Find where the given text appears and provide that cell's center as [X, Y] coordinate. 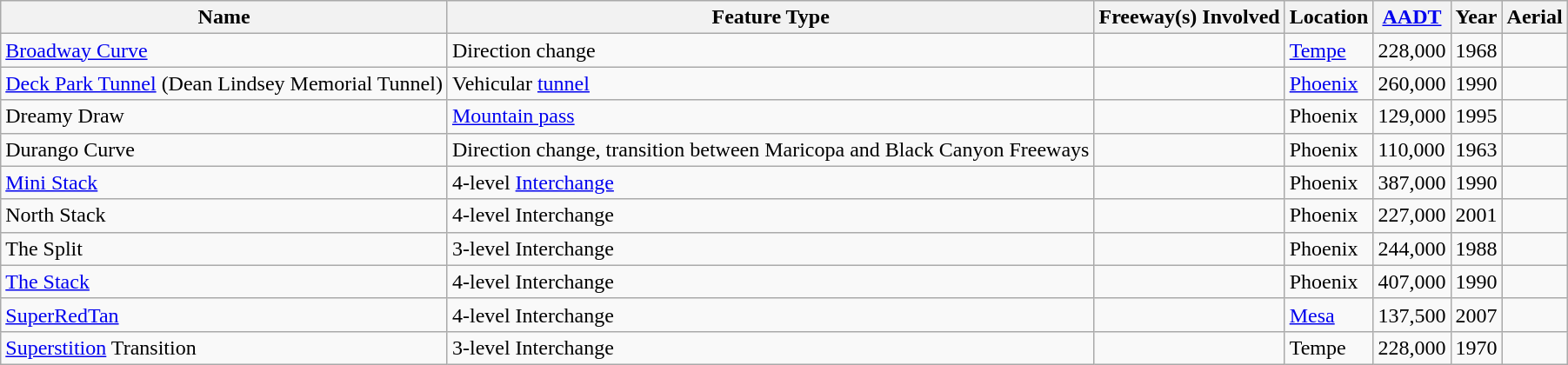
1988 [1477, 249]
Name [224, 17]
The Stack [224, 282]
Vehicular tunnel [771, 83]
Direction change, transition between Maricopa and Black Canyon Freeways [771, 149]
SuperRedTan [224, 315]
North Stack [224, 216]
Mini Stack [224, 182]
Freeway(s) Involved [1190, 17]
Mesa [1329, 315]
260,000 [1412, 83]
2007 [1477, 315]
AADT [1412, 17]
Broadway Curve [224, 50]
387,000 [1412, 182]
1970 [1477, 348]
Year [1477, 17]
1995 [1477, 116]
137,500 [1412, 315]
Durango Curve [224, 149]
Aerial [1534, 17]
Mountain pass [771, 116]
407,000 [1412, 282]
Feature Type [771, 17]
227,000 [1412, 216]
2001 [1477, 216]
The Split [224, 249]
Superstition Transition [224, 348]
Deck Park Tunnel (Dean Lindsey Memorial Tunnel) [224, 83]
129,000 [1412, 116]
244,000 [1412, 249]
Dreamy Draw [224, 116]
110,000 [1412, 149]
1963 [1477, 149]
Location [1329, 17]
1968 [1477, 50]
Direction change [771, 50]
